From the cell containing the given text, extract its center point as (x, y) coordinate. 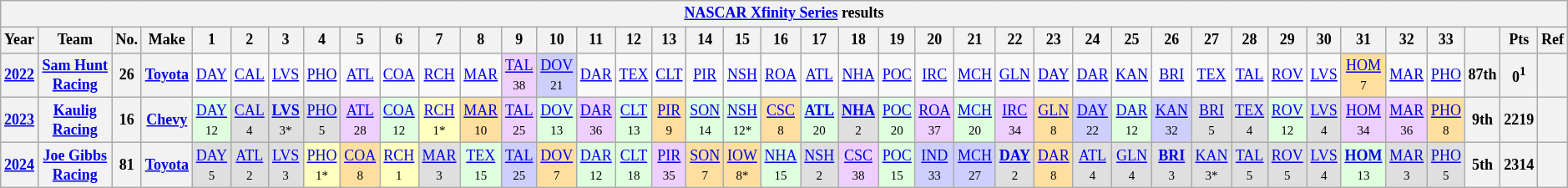
ATL28 (361, 120)
RCH1 (399, 165)
PHO1* (322, 165)
DAY22 (1092, 120)
TAL5 (1250, 165)
SON7 (705, 165)
Joe Gibbs Racing (75, 165)
Make (167, 40)
MCH20 (975, 120)
PHO8 (1446, 120)
3 (286, 40)
Pts (1520, 40)
NHA (858, 75)
IOW8* (743, 165)
87th (1483, 75)
DAY5 (211, 165)
CSC8 (781, 120)
CLT18 (634, 165)
LVS3 (286, 165)
MCH27 (975, 165)
TEX4 (1250, 120)
CLT (670, 75)
POC20 (897, 120)
BRI (1171, 75)
31 (1363, 40)
Year (20, 40)
2024 (20, 165)
NSH12* (743, 120)
DAR8 (1054, 165)
6 (399, 40)
20 (935, 40)
DOV13 (557, 120)
13 (670, 40)
01 (1520, 75)
SON14 (705, 120)
IRC34 (1014, 120)
29 (1287, 40)
2219 (1520, 120)
IND33 (935, 165)
PIR35 (670, 165)
CAL (249, 75)
ATL4 (1092, 165)
ROA (781, 75)
COA12 (399, 120)
MAR36 (1407, 120)
GLN (1014, 75)
Kaulig Racing (75, 120)
9 (519, 40)
9th (1483, 120)
32 (1407, 40)
LVS3* (286, 120)
HOM13 (1363, 165)
CAL4 (249, 120)
30 (1324, 40)
7 (439, 40)
PIR9 (670, 120)
POC (897, 75)
ROV5 (1287, 165)
MAR10 (481, 120)
DOV7 (557, 165)
POC15 (897, 165)
CSC38 (858, 165)
RCH (439, 75)
25 (1132, 40)
GLN8 (1054, 120)
Ref (1553, 40)
19 (897, 40)
NSH (743, 75)
21 (975, 40)
12 (634, 40)
1 (211, 40)
Chevy (167, 120)
DAY12 (211, 120)
TEX15 (481, 165)
15 (743, 40)
BRI3 (1171, 165)
2022 (20, 75)
Sam Hunt Racing (75, 75)
HOM7 (1363, 75)
ROA37 (935, 120)
No. (127, 40)
2023 (20, 120)
2314 (1520, 165)
NHA2 (858, 120)
ATL2 (249, 165)
COA8 (361, 165)
ATL20 (820, 120)
PIR (705, 75)
11 (596, 40)
TAL38 (519, 75)
24 (1092, 40)
TAL (1250, 75)
17 (820, 40)
NHA15 (781, 165)
8 (481, 40)
10 (557, 40)
Team (75, 40)
5 (361, 40)
NSH2 (820, 165)
CLT13 (634, 120)
23 (1054, 40)
KAN (1132, 75)
RCH1* (439, 120)
KAN3* (1211, 165)
ROV12 (1287, 120)
BRI5 (1211, 120)
5th (1483, 165)
22 (1014, 40)
18 (858, 40)
14 (705, 40)
2 (249, 40)
MCH (975, 75)
33 (1446, 40)
NASCAR Xfinity Series results (784, 13)
28 (1250, 40)
DAY2 (1014, 165)
4 (322, 40)
DAR36 (596, 120)
DOV21 (557, 75)
COA (399, 75)
27 (1211, 40)
HOM34 (1363, 120)
ROV (1287, 75)
KAN32 (1171, 120)
IRC (935, 75)
GLN4 (1132, 165)
81 (127, 165)
